From the cell containing the given text, extract its center point as [X, Y] coordinate. 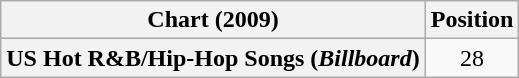
28 [472, 58]
Chart (2009) [213, 20]
Position [472, 20]
US Hot R&B/Hip-Hop Songs (Billboard) [213, 58]
